Detect which cell encompasses the target text, then output its (X, Y) center coordinate. 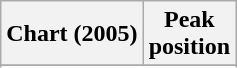
Chart (2005) (72, 34)
Peakposition (189, 34)
